Find where the given text appears and provide that cell's center as [X, Y] coordinate. 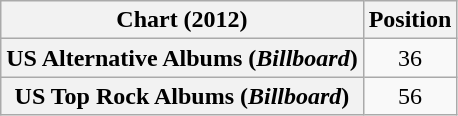
US Top Rock Albums (Billboard) [182, 96]
36 [410, 58]
Chart (2012) [182, 20]
US Alternative Albums (Billboard) [182, 58]
Position [410, 20]
56 [410, 96]
